Detect which cell encompasses the target text, then output its [x, y] center coordinate. 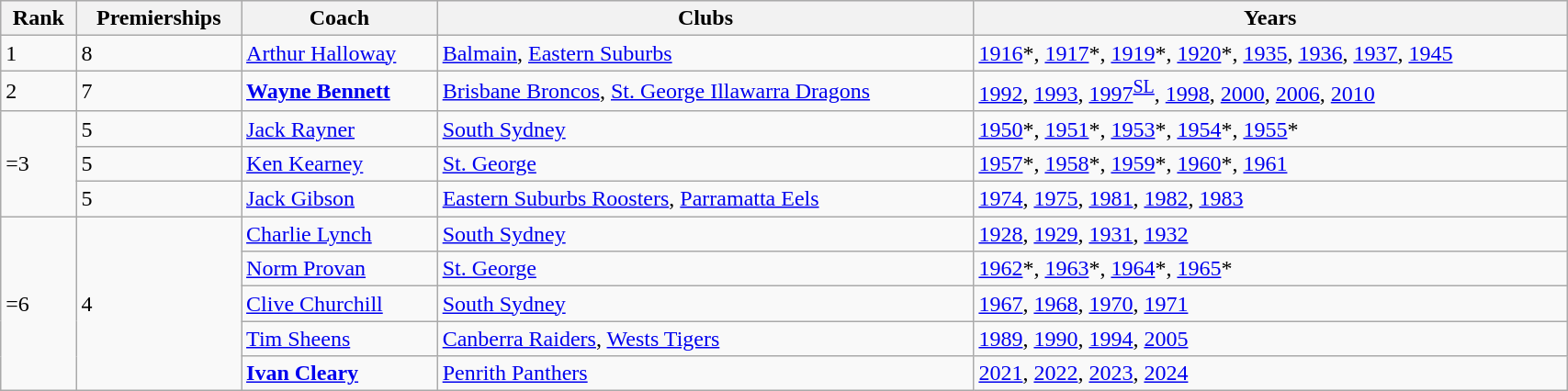
Eastern Suburbs Roosters, Parramatta Eels [705, 199]
Rank [39, 18]
Years [1270, 18]
1928, 1929, 1931, 1932 [1270, 234]
Norm Provan [340, 269]
Balmain, Eastern Suburbs [705, 53]
Arthur Halloway [340, 53]
Clubs [705, 18]
Wayne Bennett [340, 92]
Brisbane Broncos, St. George Illawarra Dragons [705, 92]
Ivan Cleary [340, 374]
1957*, 1958*, 1959*, 1960*, 1961 [1270, 163]
Clive Churchill [340, 304]
Tim Sheens [340, 339]
2021, 2022, 2023, 2024 [1270, 374]
4 [159, 304]
Charlie Lynch [340, 234]
1950*, 1951*, 1953*, 1954*, 1955* [1270, 128]
Coach [340, 18]
7 [159, 92]
1989, 1990, 1994, 2005 [1270, 339]
1992, 1993, 1997SL, 1998, 2000, 2006, 2010 [1270, 92]
1974, 1975, 1981, 1982, 1983 [1270, 199]
8 [159, 53]
2 [39, 92]
1962*, 1963*, 1964*, 1965* [1270, 269]
1967, 1968, 1970, 1971 [1270, 304]
Canberra Raiders, Wests Tigers [705, 339]
Jack Rayner [340, 128]
1 [39, 53]
Penrith Panthers [705, 374]
=6 [39, 304]
Premierships [159, 18]
Jack Gibson [340, 199]
=3 [39, 163]
1916*, 1917*, 1919*, 1920*, 1935, 1936, 1937, 1945 [1270, 53]
Ken Kearney [340, 163]
